From the cell containing the given text, extract its center point as (X, Y) coordinate. 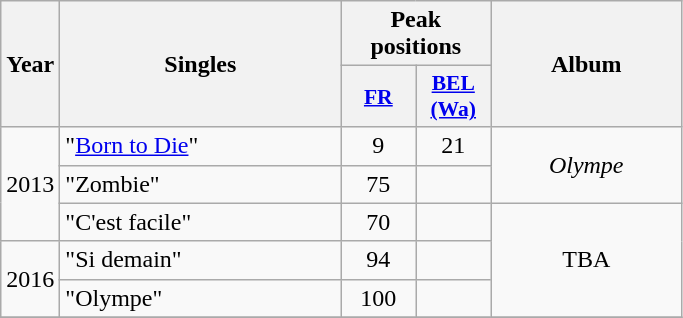
"C'est facile" (200, 222)
94 (378, 260)
21 (454, 146)
Olympe (586, 165)
Singles (200, 64)
75 (378, 184)
9 (378, 146)
"Zombie" (200, 184)
"Si demain" (200, 260)
2016 (30, 279)
TBA (586, 260)
2013 (30, 184)
Peak positions (416, 34)
70 (378, 222)
FR (378, 96)
"Born to Die" (200, 146)
"Olympe" (200, 298)
100 (378, 298)
Album (586, 64)
Year (30, 64)
BEL (Wa) (454, 96)
